Determine the (x, y) coordinate at the center of the cell enclosing the given text.  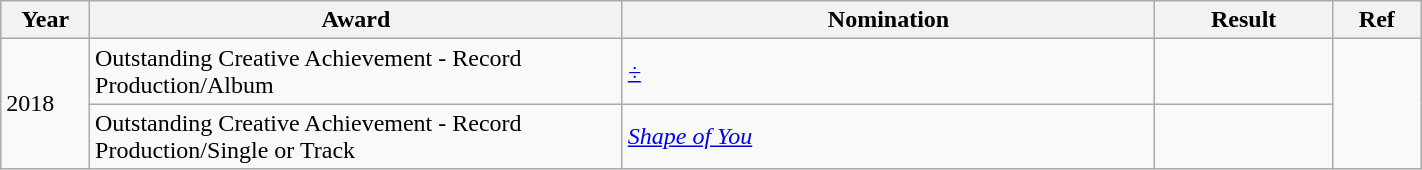
2018 (46, 104)
Nomination (888, 20)
Year (46, 20)
Outstanding Creative Achievement - Record Production/Album (356, 72)
Result (1244, 20)
÷ (888, 72)
Shape of You (888, 136)
Outstanding Creative Achievement - Record Production/Single or Track (356, 136)
Award (356, 20)
Ref (1376, 20)
